Capture the cell that displays the provided text and extract its (x, y) central coordinate. 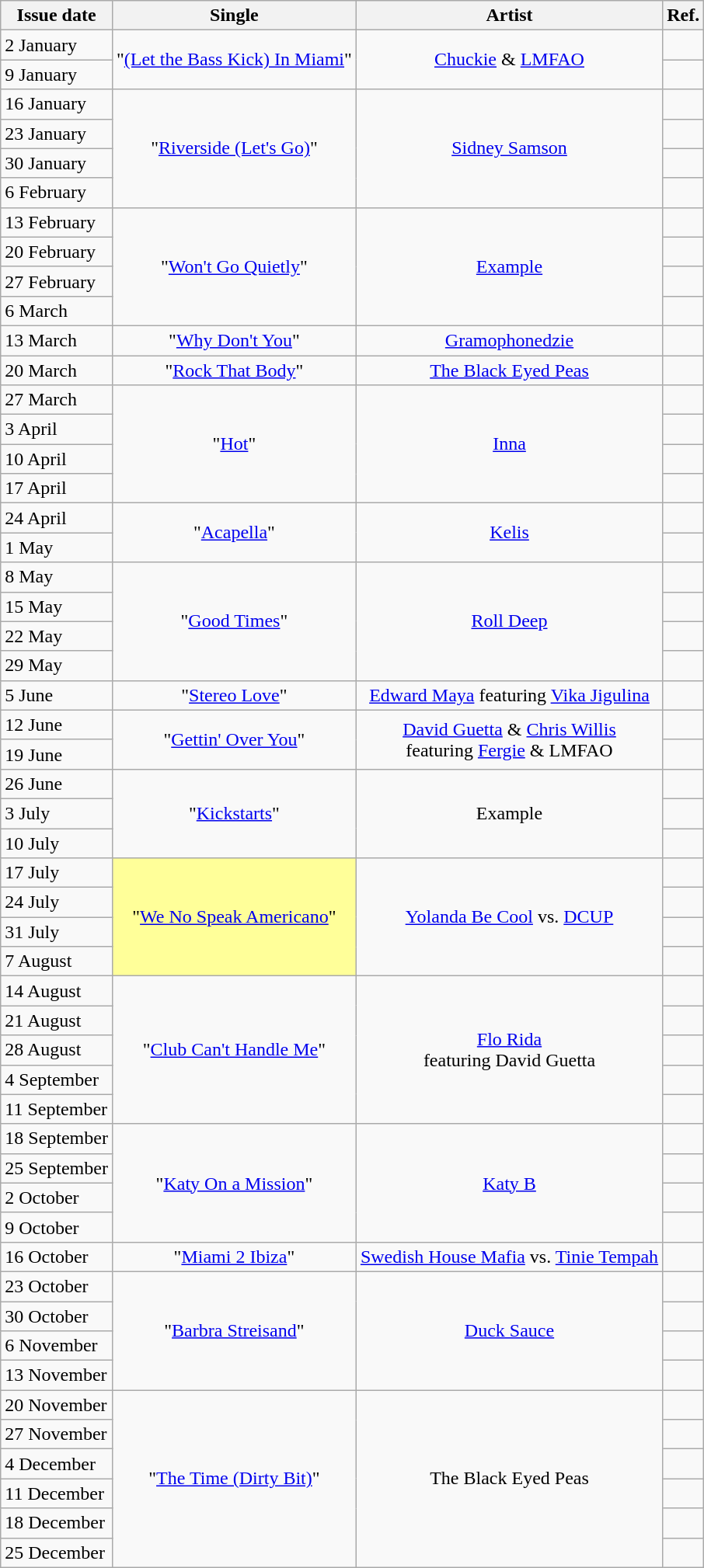
31 July (57, 932)
Gramophonedzie (509, 340)
1 May (57, 548)
20 November (57, 1405)
Roll Deep (509, 621)
23 October (57, 1286)
Katy B (509, 1183)
20 March (57, 370)
30 January (57, 163)
Edward Maya featuring Vika Jigulina (509, 695)
14 August (57, 991)
13 November (57, 1375)
15 May (57, 607)
Single (234, 16)
Artist (509, 16)
19 June (57, 754)
"Acapella" (234, 533)
"(Let the Bass Kick) In Miami" (234, 60)
16 October (57, 1257)
5 June (57, 695)
Issue date (57, 16)
12 June (57, 725)
"Rock That Body" (234, 370)
4 September (57, 1080)
30 October (57, 1316)
25 September (57, 1168)
22 May (57, 636)
29 May (57, 666)
27 March (57, 400)
"Club Can't Handle Me" (234, 1050)
26 June (57, 784)
24 July (57, 902)
11 December (57, 1493)
18 December (57, 1523)
24 April (57, 518)
6 March (57, 311)
17 July (57, 873)
23 January (57, 134)
11 September (57, 1109)
"Good Times" (234, 621)
"Why Don't You" (234, 340)
3 July (57, 813)
9 January (57, 75)
10 July (57, 843)
"Hot" (234, 444)
13 March (57, 340)
27 February (57, 281)
"The Time (Dirty Bit)" (234, 1479)
"Miami 2 Ibiza" (234, 1257)
7 August (57, 961)
Flo Rida featuring David Guetta (509, 1050)
17 April (57, 488)
Chuckie & LMFAO (509, 60)
Duck Sauce (509, 1330)
"We No Speak Americano" (234, 917)
"Katy On a Mission" (234, 1183)
8 May (57, 577)
2 January (57, 45)
"Barbra Streisand" (234, 1330)
9 October (57, 1227)
20 February (57, 252)
"Stereo Love" (234, 695)
2 October (57, 1198)
"Won't Go Quietly" (234, 266)
18 September (57, 1139)
28 August (57, 1050)
6 November (57, 1346)
Sidney Samson (509, 148)
3 April (57, 429)
4 December (57, 1464)
Kelis (509, 533)
Yolanda Be Cool vs. DCUP (509, 917)
Ref. (684, 16)
21 August (57, 1020)
13 February (57, 222)
Inna (509, 444)
25 December (57, 1552)
16 January (57, 104)
"Riverside (Let's Go)" (234, 148)
Swedish House Mafia vs. Tinie Tempah (509, 1257)
"Kickstarts" (234, 813)
27 November (57, 1434)
David Guetta & Chris Willisfeaturing Fergie & LMFAO (509, 739)
10 April (57, 459)
"Gettin' Over You" (234, 739)
6 February (57, 193)
